From the cell containing the given text, extract its center point as (x, y) coordinate. 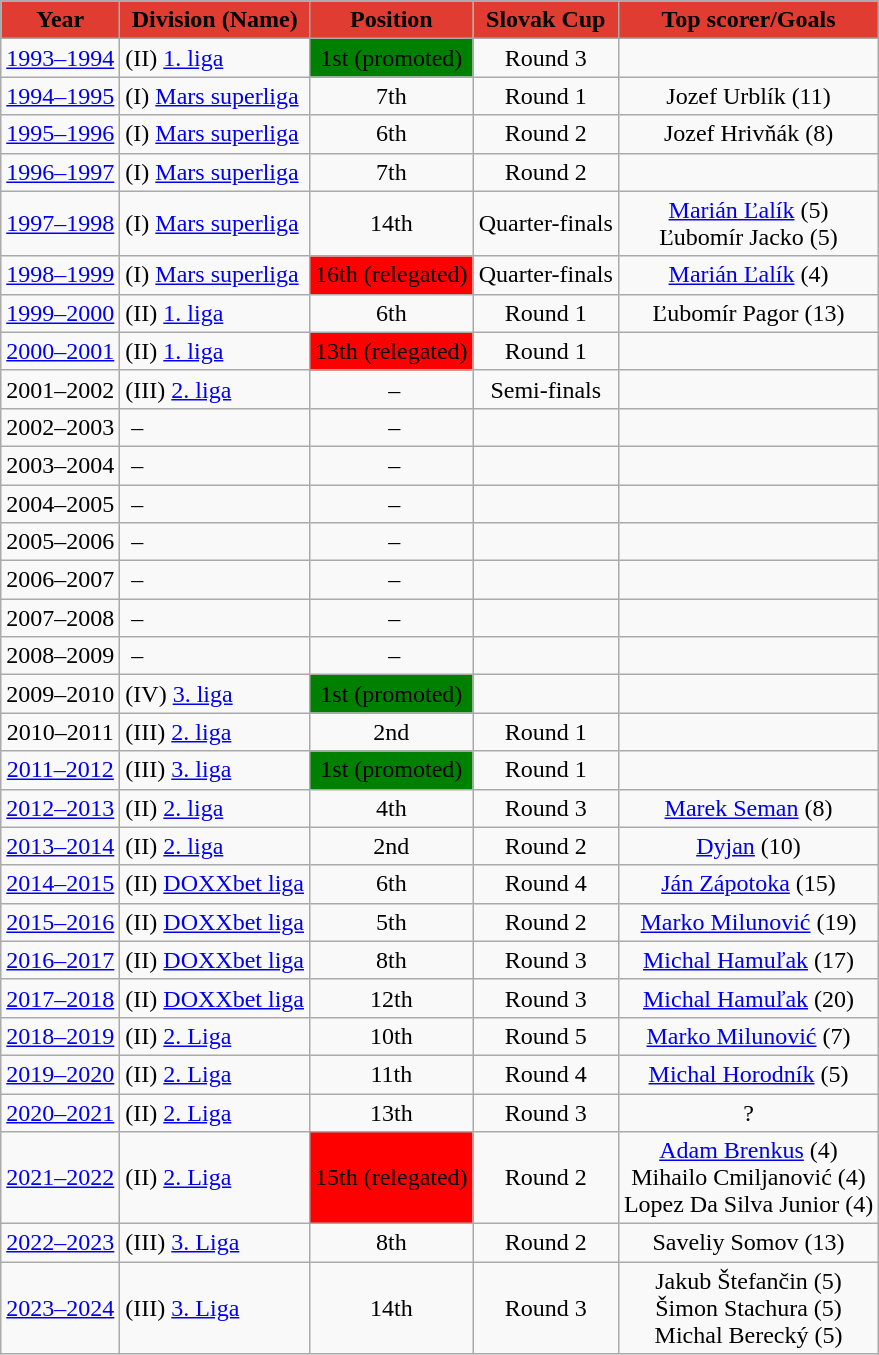
2013–2014 (60, 846)
1997–1998 (60, 224)
(IV) 3. liga (215, 694)
Jozef Urblík (11) (748, 96)
Marko Milunović (19) (748, 922)
2021–2022 (60, 1178)
2023–2024 (60, 1308)
Adam Brenkus (4) Mihailo Cmiljanović (4) Lopez Da Silva Junior (4) (748, 1178)
11th (391, 1074)
Ján Zápotoka (15) (748, 884)
4th (391, 808)
2001–2002 (60, 389)
2007–2008 (60, 618)
16th (relegated) (391, 275)
2016–2017 (60, 960)
2008–2009 (60, 656)
15th (relegated) (391, 1178)
10th (391, 1036)
1994–1995 (60, 96)
2010–2011 (60, 732)
1999–2000 (60, 313)
Jakub Štefančin (5) Šimon Stachura (5) Michal Berecký (5) (748, 1308)
Marián Ľalík (5) Ľubomír Jacko (5) (748, 224)
2005–2006 (60, 542)
Position (391, 20)
2000–2001 (60, 351)
2022–2023 (60, 1243)
2020–2021 (60, 1113)
5th (391, 922)
? (748, 1113)
Marián Ľalík (4) (748, 275)
2002–2003 (60, 427)
12th (391, 998)
13th (391, 1113)
Ľubomír Pagor (13) (748, 313)
2009–2010 (60, 694)
2003–2004 (60, 465)
1993–1994 (60, 58)
Marko Milunović (7) (748, 1036)
2017–2018 (60, 998)
Saveliy Somov (13) (748, 1243)
(III) 3. liga (215, 770)
2012–2013 (60, 808)
1998–1999 (60, 275)
2011–2012 (60, 770)
2018–2019 (60, 1036)
Division (Name) (215, 20)
13th (relegated) (391, 351)
2004–2005 (60, 503)
Semi-finals (546, 389)
2015–2016 (60, 922)
Michal Hamuľak (17) (748, 960)
Slovak Cup (546, 20)
Marek Seman (8) (748, 808)
Jozef Hrivňák (8) (748, 134)
1996–1997 (60, 172)
Michal Horodník (5) (748, 1074)
2006–2007 (60, 580)
Michal Hamuľak (20) (748, 998)
2014–2015 (60, 884)
1995–1996 (60, 134)
Round 5 (546, 1036)
Dyjan (10) (748, 846)
Top scorer/Goals (748, 20)
2019–2020 (60, 1074)
Year (60, 20)
